Capture the cell that displays the provided text and extract its [X, Y] central coordinate. 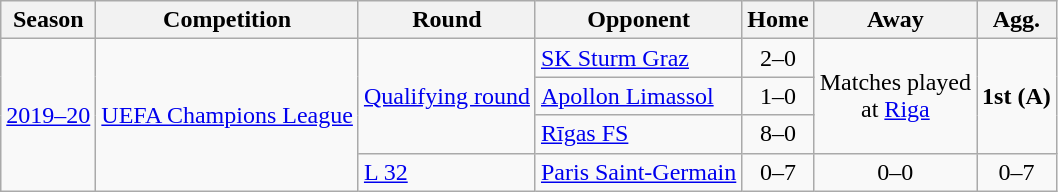
Competition [228, 20]
Rīgas FS [638, 134]
UEFA Champions League [228, 115]
8–0 [778, 134]
Away [895, 20]
1st (A) [1017, 96]
2–0 [778, 58]
0–0 [895, 172]
Agg. [1017, 20]
1–0 [778, 96]
Matches played at Riga [895, 96]
Round [446, 20]
2019–20 [48, 115]
Opponent [638, 20]
Qualifying round [446, 96]
Apollon Limassol [638, 96]
Season [48, 20]
Home [778, 20]
L 32 [446, 172]
SK Sturm Graz [638, 58]
Paris Saint-Germain [638, 172]
